Locate the cell with the specified text and output its [x, y] center coordinate. 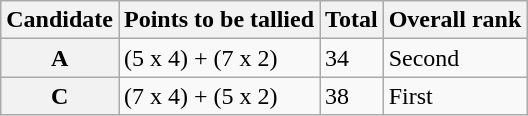
Overall rank [455, 20]
Second [455, 58]
Total [352, 20]
A [60, 58]
Candidate [60, 20]
Points to be tallied [218, 20]
(7 x 4) + (5 x 2) [218, 96]
34 [352, 58]
(5 x 4) + (7 x 2) [218, 58]
C [60, 96]
38 [352, 96]
First [455, 96]
